Search for the cell housing the specified text and yield its [x, y] center coordinate. 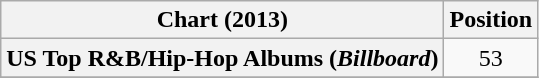
Position [491, 20]
Chart (2013) [222, 20]
53 [491, 58]
US Top R&B/Hip-Hop Albums (Billboard) [222, 58]
